Scan for the cell matching the given text and deliver its (x, y) coordinate at center. 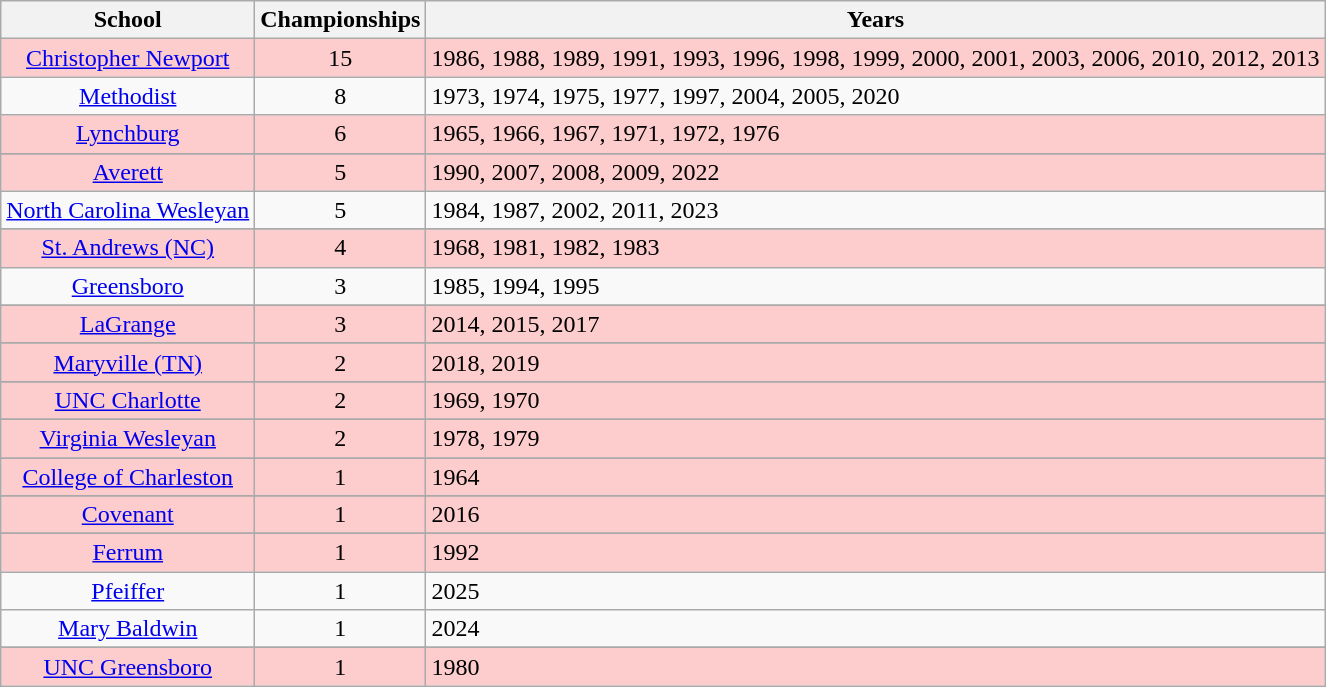
15 (340, 58)
Mary Baldwin (128, 629)
2025 (876, 591)
Virginia Wesleyan (128, 438)
2014, 2015, 2017 (876, 324)
2018, 2019 (876, 362)
1965, 1966, 1967, 1971, 1972, 1976 (876, 134)
1985, 1994, 1995 (876, 286)
UNC Charlotte (128, 400)
Lynchburg (128, 134)
1986, 1988, 1989, 1991, 1993, 1996, 1998, 1999, 2000, 2001, 2003, 2006, 2010, 2012, 2013 (876, 58)
Covenant (128, 515)
6 (340, 134)
Pfeiffer (128, 591)
1973, 1974, 1975, 1977, 1997, 2004, 2005, 2020 (876, 96)
1980 (876, 667)
2016 (876, 515)
1968, 1981, 1982, 1983 (876, 248)
4 (340, 248)
North Carolina Wesleyan (128, 210)
Christopher Newport (128, 58)
College of Charleston (128, 477)
2024 (876, 629)
Methodist (128, 96)
1978, 1979 (876, 438)
Averett (128, 172)
Maryville (TN) (128, 362)
UNC Greensboro (128, 667)
School (128, 20)
LaGrange (128, 324)
Ferrum (128, 553)
1990, 2007, 2008, 2009, 2022 (876, 172)
1984, 1987, 2002, 2011, 2023 (876, 210)
8 (340, 96)
Championships (340, 20)
St. Andrews (NC) (128, 248)
Years (876, 20)
Greensboro (128, 286)
1969, 1970 (876, 400)
1992 (876, 553)
1964 (876, 477)
